Scan for the cell matching the given text and deliver its (x, y) coordinate at center. 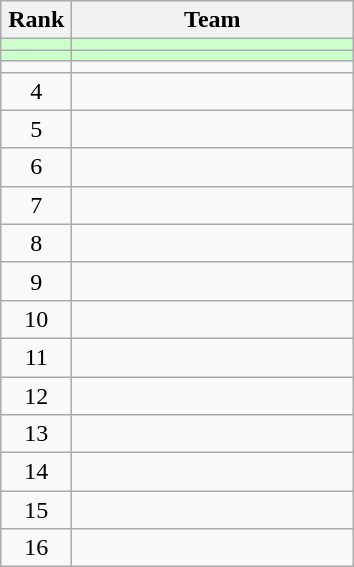
Rank (36, 20)
10 (36, 319)
7 (36, 205)
6 (36, 167)
5 (36, 129)
Team (212, 20)
14 (36, 472)
4 (36, 91)
12 (36, 395)
13 (36, 434)
9 (36, 281)
8 (36, 243)
16 (36, 548)
11 (36, 357)
15 (36, 510)
